Return the (X, Y) coordinate for the center point of the cell that contains the specified text.  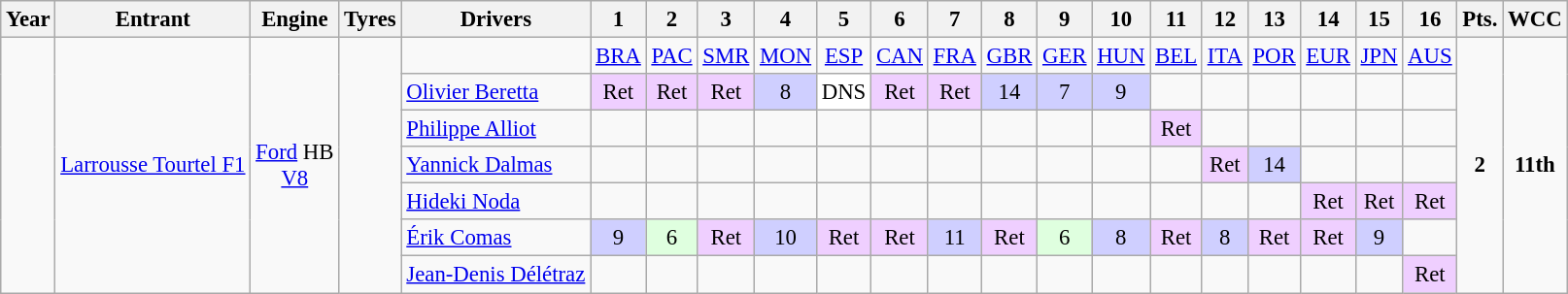
DNS (843, 92)
POR (1275, 56)
GER (1065, 56)
AUS (1430, 56)
MON (786, 56)
1 (618, 19)
12 (1224, 19)
FRA (954, 56)
SMR (727, 56)
Drivers (495, 19)
5 (843, 19)
GBR (1008, 56)
11th (1535, 165)
Entrant (153, 19)
Olivier Beretta (495, 92)
BRA (618, 56)
Tyres (370, 19)
ITA (1224, 56)
Hideki Noda (495, 202)
EUR (1328, 56)
Philippe Alliot (495, 129)
13 (1275, 19)
Yannick Dalmas (495, 165)
Pts. (1481, 19)
4 (786, 19)
Year (28, 19)
16 (1430, 19)
ESP (843, 56)
3 (727, 19)
Érik Comas (495, 238)
Larrousse Tourtel F1 (153, 165)
PAC (672, 56)
CAN (900, 56)
15 (1380, 19)
Ford HBV8 (295, 165)
Engine (295, 19)
Jean-Denis Délétraz (495, 275)
BEL (1176, 56)
HUN (1121, 56)
WCC (1535, 19)
JPN (1380, 56)
